Provide the (X, Y) coordinate of the cell's center where the given text is located.  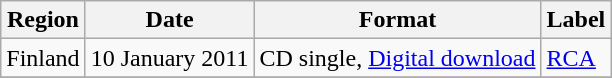
10 January 2011 (170, 58)
Format (398, 20)
Date (170, 20)
Region (43, 20)
CD single, Digital download (398, 58)
Label (576, 20)
RCA (576, 58)
Finland (43, 58)
